Return the (x, y) coordinate for the center point of the cell that contains the specified text.  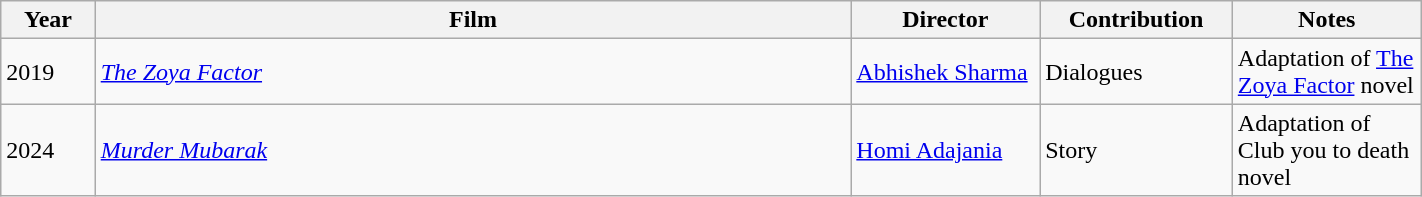
Story (1136, 150)
Abhishek Sharma (946, 72)
Year (48, 20)
Murder Mubarak (473, 150)
Adaptation of The Zoya Factor novel (1326, 72)
Dialogues (1136, 72)
Adaptation of Club you to death novel (1326, 150)
2024 (48, 150)
2019 (48, 72)
Contribution (1136, 20)
The Zoya Factor (473, 72)
Homi Adajania (946, 150)
Director (946, 20)
Film (473, 20)
Notes (1326, 20)
